Locate the cell with the specified text and output its [X, Y] center coordinate. 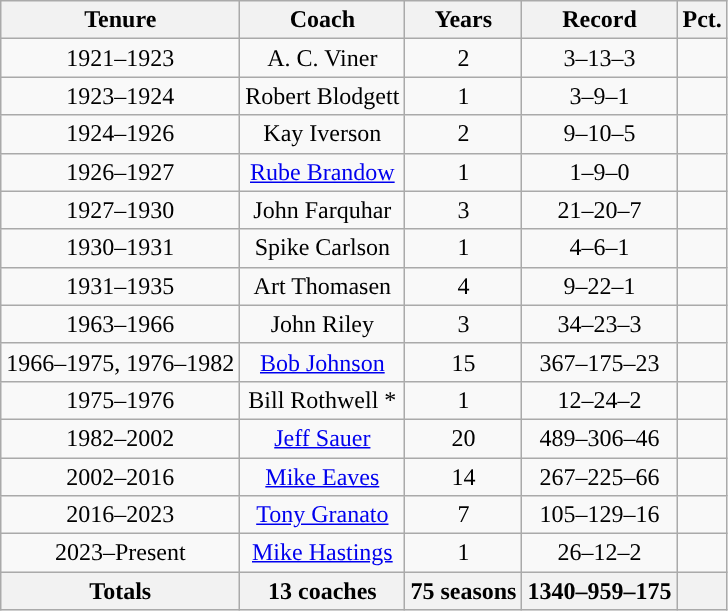
1927–1930 [120, 210]
75 seasons [464, 591]
34–23–3 [600, 324]
Tenure [120, 20]
Mike Hastings [322, 553]
4 [464, 286]
Record [600, 20]
John Farquhar [322, 210]
1923–1924 [120, 96]
2002–2016 [120, 477]
Kay Iverson [322, 134]
105–129–16 [600, 515]
Totals [120, 591]
Tony Granato [322, 515]
489–306–46 [600, 438]
Bill Rothwell * [322, 400]
13 coaches [322, 591]
15 [464, 362]
9–10–5 [600, 134]
21–20–7 [600, 210]
1926–1927 [120, 172]
Pct. [702, 20]
Bob Johnson [322, 362]
Jeff Sauer [322, 438]
12–24–2 [600, 400]
Spike Carlson [322, 248]
2023–Present [120, 553]
1963–1966 [120, 324]
1975–1976 [120, 400]
2016–2023 [120, 515]
Mike Eaves [322, 477]
Art Thomasen [322, 286]
1340–959–175 [600, 591]
John Riley [322, 324]
267–225–66 [600, 477]
Robert Blodgett [322, 96]
A. C. Viner [322, 58]
26–12–2 [600, 553]
1982–2002 [120, 438]
367–175–23 [600, 362]
3–9–1 [600, 96]
1924–1926 [120, 134]
14 [464, 477]
1931–1935 [120, 286]
20 [464, 438]
1930–1931 [120, 248]
1–9–0 [600, 172]
3–13–3 [600, 58]
Years [464, 20]
Rube Brandow [322, 172]
Coach [322, 20]
4–6–1 [600, 248]
7 [464, 515]
1921–1923 [120, 58]
9–22–1 [600, 286]
1966–1975, 1976–1982 [120, 362]
